Return the (x, y) coordinate for the center point of the cell that contains the specified text.  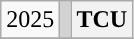
2025 (30, 20)
TCU (102, 20)
